Return the [X, Y] coordinate for the center point of the cell that contains the specified text.  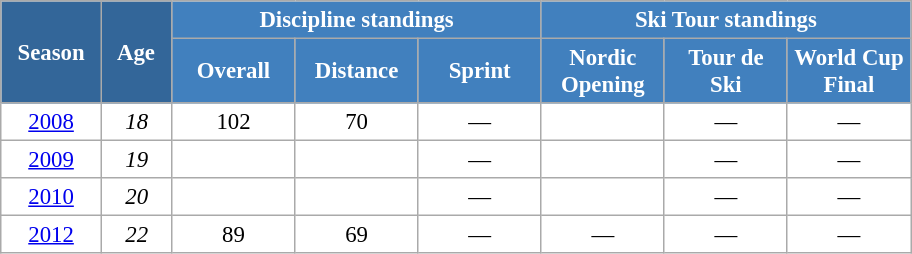
89 [234, 235]
19 [136, 160]
Tour deSki [726, 72]
Sprint [480, 72]
2008 [52, 122]
Distance [356, 72]
102 [234, 122]
2009 [52, 160]
70 [356, 122]
Discipline standings [356, 20]
Ski Tour standings [726, 20]
Overall [234, 72]
Age [136, 52]
22 [136, 235]
20 [136, 197]
18 [136, 122]
World CupFinal [848, 72]
2010 [52, 197]
NordicOpening [602, 72]
69 [356, 235]
2012 [52, 235]
Season [52, 52]
